Find where the given text appears and provide that cell's center as (x, y) coordinate. 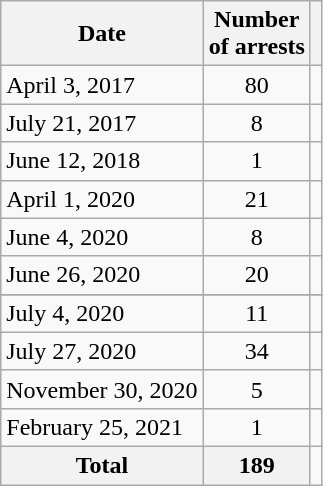
November 30, 2020 (102, 389)
Numberof arrests (256, 34)
5 (256, 389)
April 3, 2017 (102, 85)
Total (102, 465)
June 12, 2018 (102, 161)
34 (256, 351)
June 26, 2020 (102, 275)
June 4, 2020 (102, 237)
Date (102, 34)
189 (256, 465)
April 1, 2020 (102, 199)
11 (256, 313)
21 (256, 199)
80 (256, 85)
20 (256, 275)
February 25, 2021 (102, 427)
July 21, 2017 (102, 123)
July 4, 2020 (102, 313)
July 27, 2020 (102, 351)
